For the text-containing cell, return its midpoint in (x, y) coordinate format. 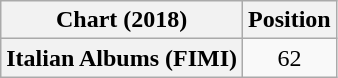
Chart (2018) (122, 20)
62 (290, 58)
Position (290, 20)
Italian Albums (FIMI) (122, 58)
